Determine the [X, Y] coordinate at the center of the cell enclosing the given text.  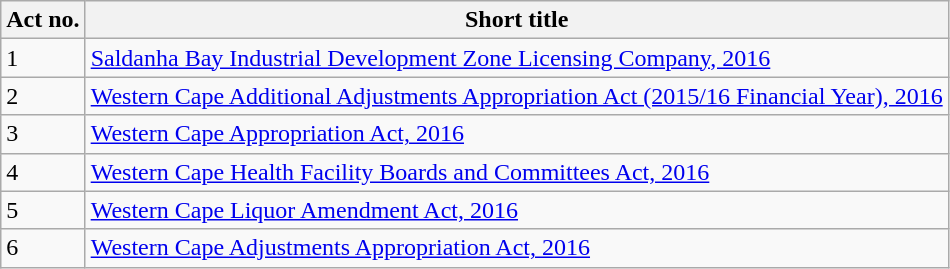
Western Cape Additional Adjustments Appropriation Act (2015/16 Financial Year), 2016 [516, 96]
Saldanha Bay Industrial Development Zone Licensing Company, 2016 [516, 58]
Western Cape Liquor Amendment Act, 2016 [516, 210]
Western Cape Health Facility Boards and Committees Act, 2016 [516, 172]
Act no. [43, 20]
6 [43, 248]
Western Cape Adjustments Appropriation Act, 2016 [516, 248]
Western Cape Appropriation Act, 2016 [516, 134]
2 [43, 96]
Short title [516, 20]
1 [43, 58]
5 [43, 210]
3 [43, 134]
4 [43, 172]
